Identify which cell holds the provided text, then report its [x, y] central coordinate. 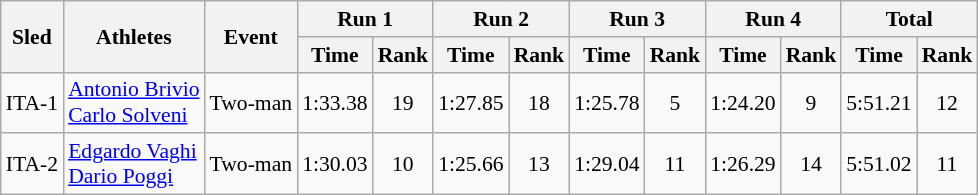
18 [540, 102]
Run 1 [365, 19]
14 [812, 164]
13 [540, 164]
1:24.20 [742, 102]
Run 3 [637, 19]
Total [909, 19]
5 [676, 102]
1:27.85 [470, 102]
19 [404, 102]
Athletes [134, 36]
Run 2 [501, 19]
ITA-1 [32, 102]
Event [252, 36]
1:25.78 [606, 102]
5:51.02 [878, 164]
Sled [32, 36]
1:30.03 [334, 164]
ITA-2 [32, 164]
1:25.66 [470, 164]
Edgardo VaghiDario Poggi [134, 164]
12 [948, 102]
9 [812, 102]
1:26.29 [742, 164]
5:51.21 [878, 102]
1:29.04 [606, 164]
1:33.38 [334, 102]
Antonio BrivioCarlo Solveni [134, 102]
10 [404, 164]
Run 4 [773, 19]
